Output the [X, Y] coordinate of the center of the cell containing the given text.  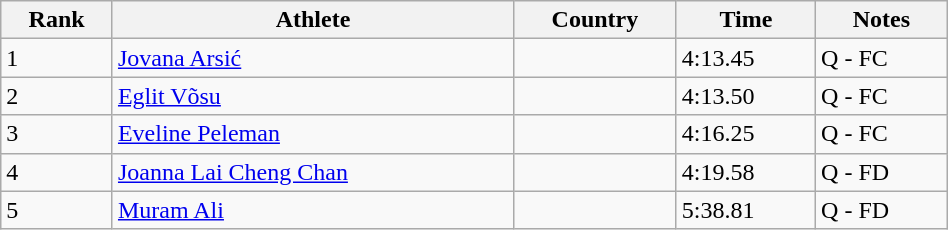
4:16.25 [746, 134]
1 [57, 58]
5 [57, 210]
4 [57, 172]
Time [746, 20]
2 [57, 96]
4:13.50 [746, 96]
Country [596, 20]
4:13.45 [746, 58]
Joanna Lai Cheng Chan [312, 172]
3 [57, 134]
Eveline Peleman [312, 134]
Athlete [312, 20]
4:19.58 [746, 172]
Eglit Võsu [312, 96]
Muram Ali [312, 210]
Notes [882, 20]
Jovana Arsić [312, 58]
5:38.81 [746, 210]
Rank [57, 20]
